Locate the cell with the specified text and output its (X, Y) center coordinate. 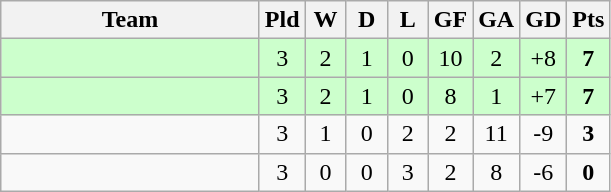
W (326, 20)
Pts (588, 20)
11 (496, 134)
L (408, 20)
Team (130, 20)
GD (544, 20)
-6 (544, 172)
Pld (282, 20)
+8 (544, 58)
-9 (544, 134)
10 (450, 58)
+7 (544, 96)
GA (496, 20)
GF (450, 20)
D (366, 20)
